Capture the cell that displays the provided text and extract its (x, y) central coordinate. 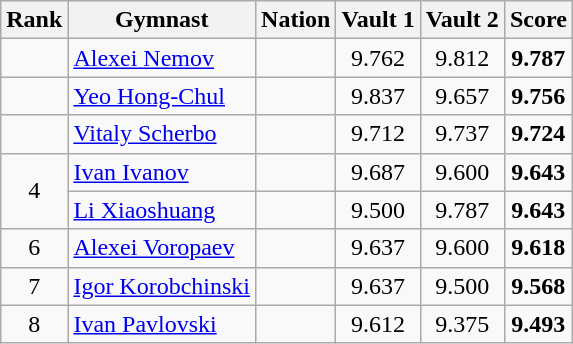
9.737 (462, 134)
Vitaly Scherbo (162, 134)
9.375 (462, 324)
9.837 (378, 96)
9.493 (538, 324)
8 (34, 324)
9.712 (378, 134)
Vault 2 (462, 20)
4 (34, 191)
Yeo Hong-Chul (162, 96)
9.762 (378, 58)
Score (538, 20)
9.687 (378, 172)
Ivan Ivanov (162, 172)
9.724 (538, 134)
Vault 1 (378, 20)
7 (34, 286)
Igor Korobchinski (162, 286)
9.612 (378, 324)
6 (34, 248)
9.618 (538, 248)
Nation (296, 20)
9.812 (462, 58)
9.568 (538, 286)
9.756 (538, 96)
Alexei Voropaev (162, 248)
Gymnast (162, 20)
Ivan Pavlovski (162, 324)
Alexei Nemov (162, 58)
Li Xiaoshuang (162, 210)
Rank (34, 20)
9.657 (462, 96)
